From the cell containing the given text, extract its center point as (X, Y) coordinate. 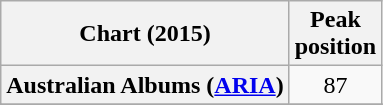
Peak position (335, 34)
87 (335, 85)
Chart (2015) (145, 34)
Australian Albums (ARIA) (145, 85)
